Find where the given text appears and provide that cell's center as [x, y] coordinate. 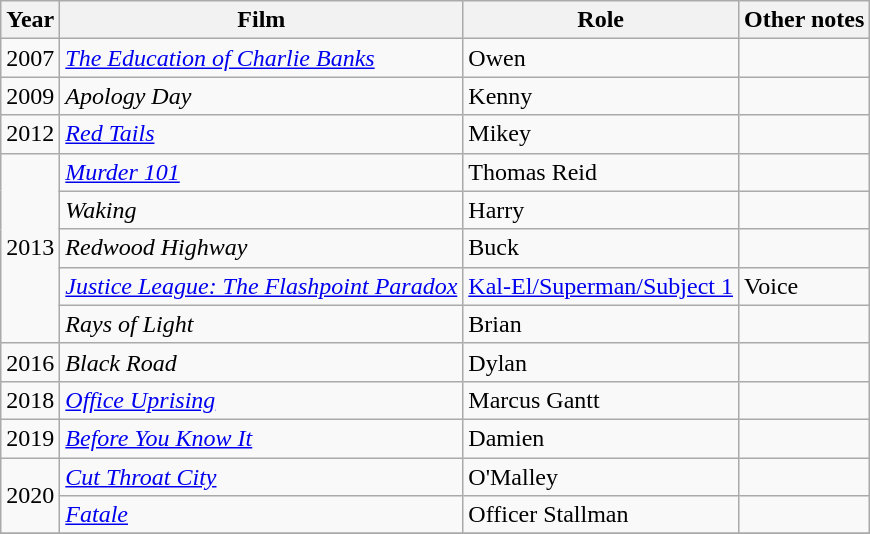
Before You Know It [262, 438]
2012 [30, 134]
Murder 101 [262, 172]
Justice League: The Flashpoint Paradox [262, 286]
Year [30, 20]
Officer Stallman [601, 515]
Kal-El/Superman/Subject 1 [601, 286]
Rays of Light [262, 324]
Owen [601, 58]
Marcus Gantt [601, 400]
Black Road [262, 362]
Fatale [262, 515]
2018 [30, 400]
Harry [601, 210]
Red Tails [262, 134]
Other notes [804, 20]
O'Malley [601, 477]
Apology Day [262, 96]
2016 [30, 362]
Kenny [601, 96]
2007 [30, 58]
Damien [601, 438]
Dylan [601, 362]
Thomas Reid [601, 172]
Redwood Highway [262, 248]
Film [262, 20]
The Education of Charlie Banks [262, 58]
Buck [601, 248]
Mikey [601, 134]
Brian [601, 324]
2020 [30, 496]
2009 [30, 96]
Office Uprising [262, 400]
2013 [30, 248]
Waking [262, 210]
2019 [30, 438]
Role [601, 20]
Cut Throat City [262, 477]
Voice [804, 286]
